Locate the cell with the specified text and output its [X, Y] center coordinate. 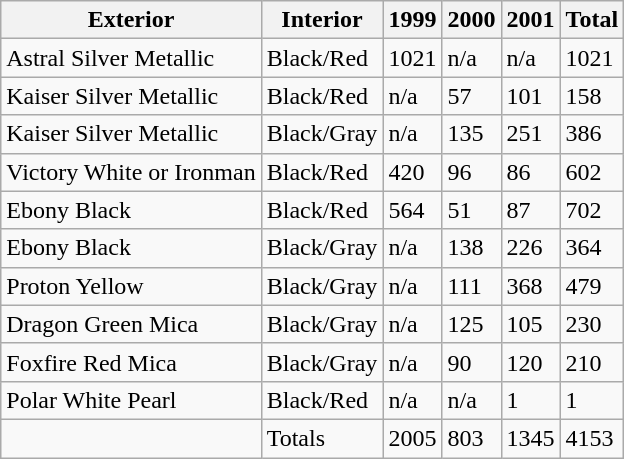
226 [530, 248]
Astral Silver Metallic [131, 58]
57 [472, 96]
87 [530, 210]
101 [530, 96]
479 [592, 286]
2001 [530, 20]
4153 [592, 438]
1345 [530, 438]
96 [472, 172]
368 [530, 286]
2005 [412, 438]
105 [530, 324]
Polar White Pearl [131, 400]
210 [592, 362]
364 [592, 248]
564 [412, 210]
90 [472, 362]
702 [592, 210]
386 [592, 134]
86 [530, 172]
Totals [322, 438]
158 [592, 96]
Dragon Green Mica [131, 324]
Victory White or Ironman [131, 172]
2000 [472, 20]
111 [472, 286]
135 [472, 134]
230 [592, 324]
Interior [322, 20]
Exterior [131, 20]
1999 [412, 20]
Foxfire Red Mica [131, 362]
Proton Yellow [131, 286]
803 [472, 438]
420 [412, 172]
602 [592, 172]
138 [472, 248]
51 [472, 210]
Total [592, 20]
120 [530, 362]
125 [472, 324]
251 [530, 134]
